Determine the (x, y) coordinate at the center of the cell enclosing the given text.  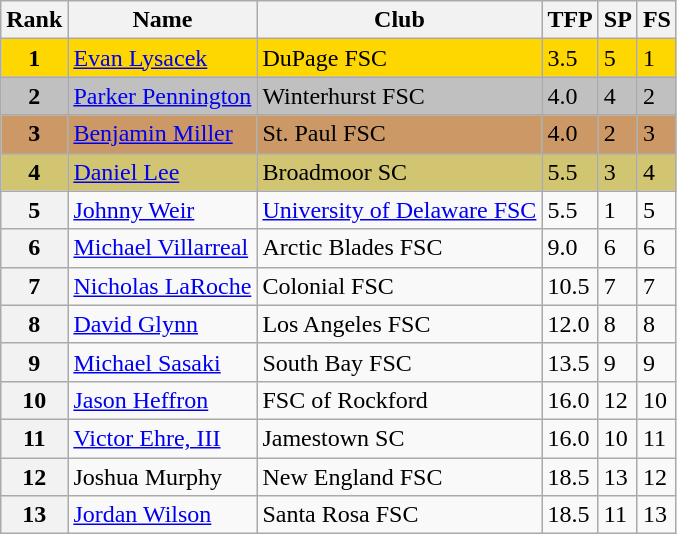
University of Delaware FSC (400, 210)
SP (618, 20)
Joshua Murphy (162, 477)
New England FSC (400, 477)
Santa Rosa FSC (400, 515)
South Bay FSC (400, 362)
St. Paul FSC (400, 134)
Parker Pennington (162, 96)
TFP (570, 20)
Johnny Weir (162, 210)
12.0 (570, 324)
Jamestown SC (400, 438)
Winterhurst FSC (400, 96)
Michael Sasaki (162, 362)
Benjamin Miller (162, 134)
Jason Heffron (162, 400)
DuPage FSC (400, 58)
Michael Villarreal (162, 248)
10.5 (570, 286)
Broadmoor SC (400, 172)
Club (400, 20)
Victor Ehre, III (162, 438)
David Glynn (162, 324)
Rank (34, 20)
FSC of Rockford (400, 400)
13.5 (570, 362)
9.0 (570, 248)
Daniel Lee (162, 172)
Nicholas LaRoche (162, 286)
Evan Lysacek (162, 58)
Arctic Blades FSC (400, 248)
Los Angeles FSC (400, 324)
Jordan Wilson (162, 515)
Colonial FSC (400, 286)
FS (656, 20)
3.5 (570, 58)
Name (162, 20)
